Detect which cell encompasses the target text, then output its (X, Y) center coordinate. 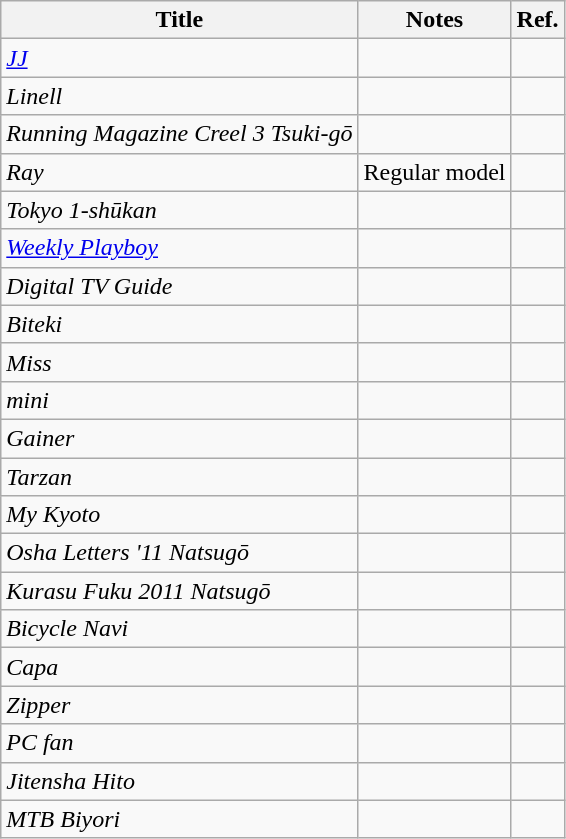
MTB Biyori (180, 819)
Tokyo 1-shūkan (180, 210)
Ref. (538, 20)
PC fan (180, 743)
Osha Letters '11 Natsugō (180, 553)
Kurasu Fuku 2011 Natsugō (180, 591)
Capa (180, 667)
Ray (180, 172)
Linell (180, 96)
Notes (434, 20)
Jitensha Hito (180, 781)
Running Magazine Creel 3 Tsuki-gō (180, 134)
Gainer (180, 438)
Regular model (434, 172)
Title (180, 20)
Digital TV Guide (180, 286)
Zipper (180, 705)
Tarzan (180, 477)
mini (180, 400)
My Kyoto (180, 515)
JJ (180, 58)
Miss (180, 362)
Bicycle Navi (180, 629)
Weekly Playboy (180, 248)
Biteki (180, 324)
